Scan for the cell matching the given text and deliver its (x, y) coordinate at center. 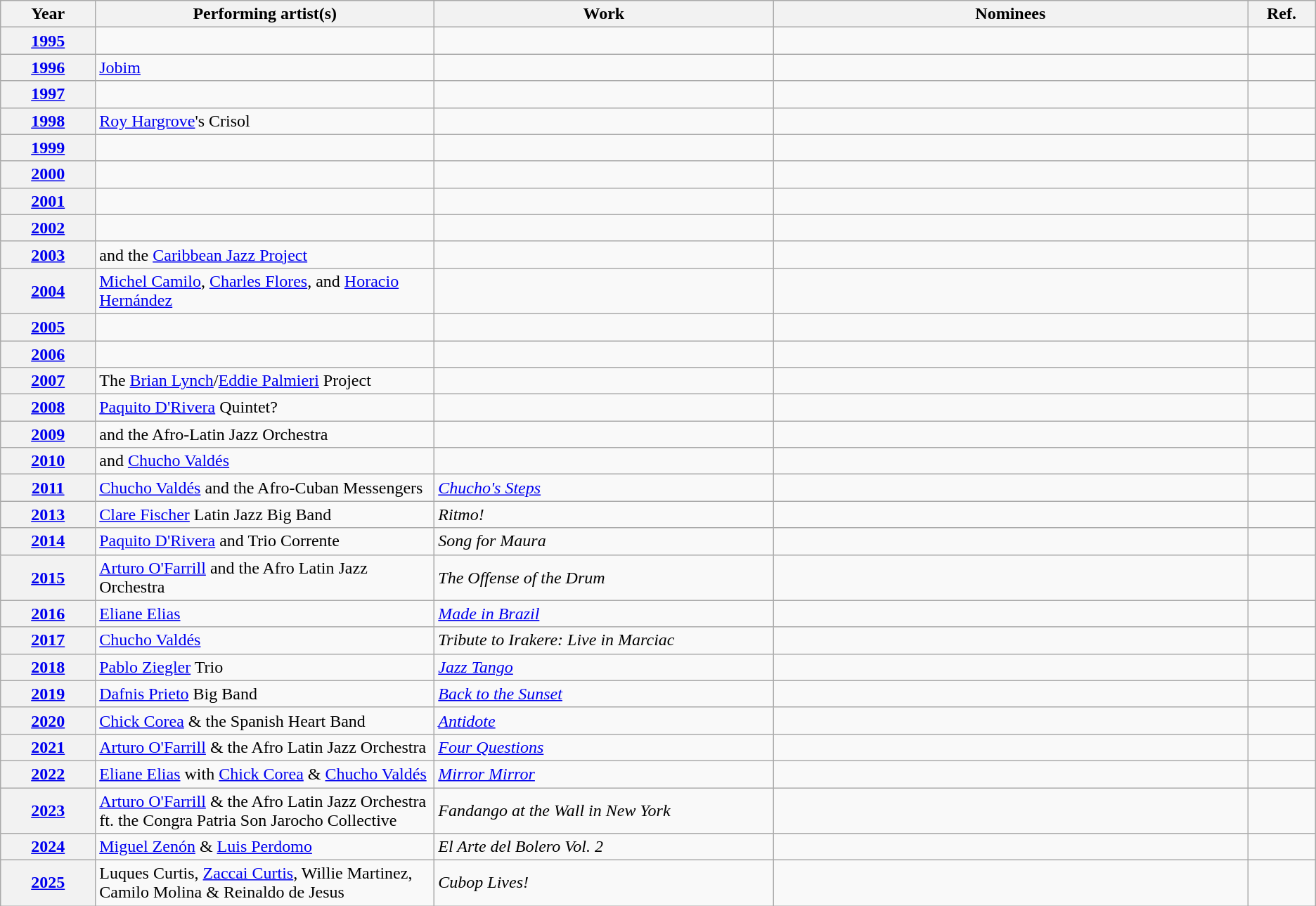
El Arte del Bolero Vol. 2 (604, 847)
Paquito D'Rivera Quintet? (265, 408)
Work (604, 14)
2002 (48, 228)
2019 (48, 694)
The Offense of the Drum (604, 578)
2003 (48, 254)
Nominees (1011, 14)
1998 (48, 121)
Jobim (265, 67)
Chucho's Steps (604, 488)
2005 (48, 327)
Fandango at the Wall in New York (604, 810)
Arturo O'Farrill and the Afro Latin Jazz Orchestra (265, 578)
Jazz Tango (604, 667)
Dafnis Prieto Big Band (265, 694)
Year (48, 14)
and the Afro-Latin Jazz Orchestra (265, 434)
Clare Fischer Latin Jazz Big Band (265, 515)
2015 (48, 578)
2006 (48, 354)
2010 (48, 461)
2016 (48, 614)
2025 (48, 883)
Performing artist(s) (265, 14)
Eliane Elias (265, 614)
Four Questions (604, 747)
The Brian Lynch/Eddie Palmieri Project (265, 381)
2011 (48, 488)
Made in Brazil (604, 614)
Mirror Mirror (604, 774)
1999 (48, 148)
Eliane Elias with Chick Corea & Chucho Valdés (265, 774)
1995 (48, 41)
Ref. (1282, 14)
Arturo O'Farrill & the Afro Latin Jazz Orchestra ft. the Congra Patria Son Jarocho Collective (265, 810)
Luques Curtis, Zaccai Curtis, Willie Martinez, Camilo Molina & Reinaldo de Jesus (265, 883)
Chucho Valdés and the Afro-Cuban Messengers (265, 488)
2008 (48, 408)
Chucho Valdés (265, 640)
Song for Maura (604, 541)
Cubop Lives! (604, 883)
and Chucho Valdés (265, 461)
2004 (48, 291)
2020 (48, 720)
Antidote (604, 720)
Miguel Zenón & Luis Perdomo (265, 847)
2022 (48, 774)
2017 (48, 640)
2014 (48, 541)
2013 (48, 515)
Paquito D'Rivera and Trio Corrente (265, 541)
1997 (48, 94)
Arturo O'Farrill & the Afro Latin Jazz Orchestra (265, 747)
2007 (48, 381)
1996 (48, 67)
2018 (48, 667)
2009 (48, 434)
2023 (48, 810)
Ritmo! (604, 515)
2024 (48, 847)
Back to the Sunset (604, 694)
and the Caribbean Jazz Project (265, 254)
Pablo Ziegler Trio (265, 667)
2000 (48, 174)
Roy Hargrove's Crisol (265, 121)
Michel Camilo, Charles Flores, and Horacio Hernández (265, 291)
Chick Corea & the Spanish Heart Band (265, 720)
2021 (48, 747)
2001 (48, 201)
Tribute to Irakere: Live in Marciac (604, 640)
